Extract the (X, Y) coordinate from the center of the cell holding the provided text.  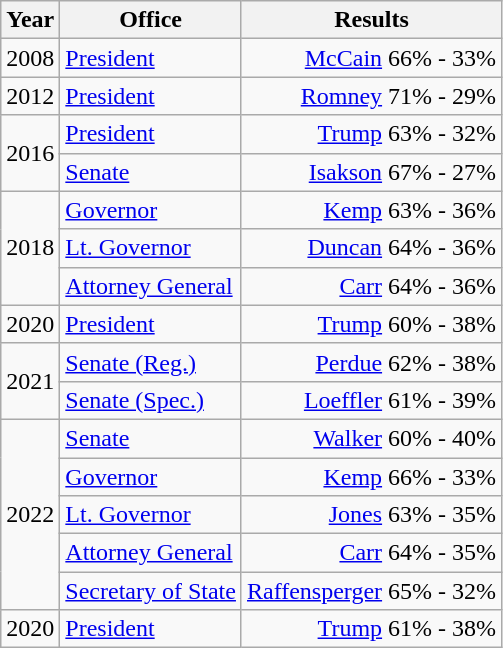
2008 (30, 58)
Senate (Reg.) (151, 362)
Raffensperger 65% - 32% (371, 591)
Senate (Spec.) (151, 400)
Kemp 63% - 36% (371, 210)
Trump 61% - 38% (371, 629)
Trump 60% - 38% (371, 324)
Year (30, 20)
Trump 63% - 32% (371, 134)
2022 (30, 514)
Loeffler 61% - 39% (371, 400)
Isakson 67% - 27% (371, 172)
Romney 71% - 29% (371, 96)
Carr 64% - 35% (371, 553)
2016 (30, 153)
Kemp 66% - 33% (371, 477)
Office (151, 20)
Secretary of State (151, 591)
Perdue 62% - 38% (371, 362)
Duncan 64% - 36% (371, 248)
2012 (30, 96)
2018 (30, 248)
Jones 63% - 35% (371, 515)
Walker 60% - 40% (371, 438)
Results (371, 20)
2021 (30, 381)
Carr 64% - 36% (371, 286)
McCain 66% - 33% (371, 58)
